Detect which cell encompasses the target text, then output its (x, y) center coordinate. 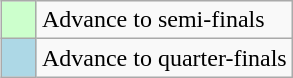
Advance to quarter-finals (164, 58)
Advance to semi-finals (164, 20)
